Pinpoint the cell where the given text exists, returning its [X, Y] midpoint coordinate. 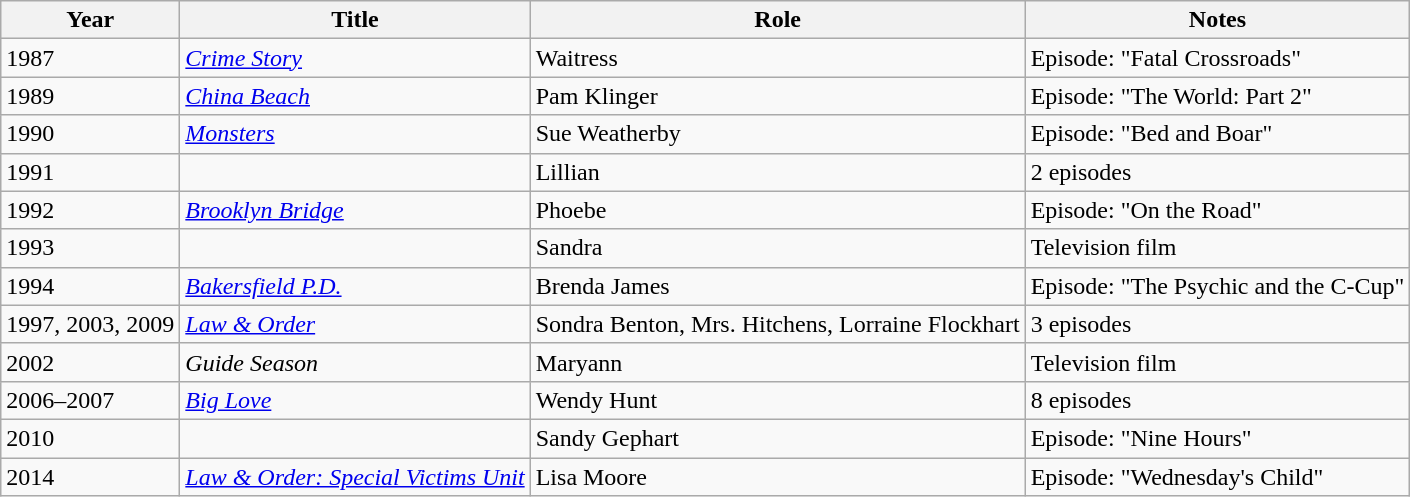
2014 [90, 477]
Big Love [355, 400]
Brenda James [778, 286]
2 episodes [1218, 172]
Episode: "Bed and Boar" [1218, 134]
Sue Weatherby [778, 134]
Bakersfield P.D. [355, 286]
1997, 2003, 2009 [90, 324]
Brooklyn Bridge [355, 210]
Role [778, 20]
Year [90, 20]
Sondra Benton, Mrs. Hitchens, Lorraine Flockhart [778, 324]
Episode: "Wednesday's Child" [1218, 477]
Episode: "On the Road" [1218, 210]
Law & Order: Special Victims Unit [355, 477]
1991 [90, 172]
Sandy Gephart [778, 438]
Episode: "Fatal Crossroads" [1218, 58]
1992 [90, 210]
1994 [90, 286]
1990 [90, 134]
2010 [90, 438]
1989 [90, 96]
Wendy Hunt [778, 400]
Sandra [778, 248]
Waitress [778, 58]
Episode: "The Psychic and the C-Cup" [1218, 286]
3 episodes [1218, 324]
Law & Order [355, 324]
Episode: "The World: Part 2" [1218, 96]
1993 [90, 248]
Maryann [778, 362]
2002 [90, 362]
Phoebe [778, 210]
Title [355, 20]
2006–2007 [90, 400]
Notes [1218, 20]
Episode: "Nine Hours" [1218, 438]
8 episodes [1218, 400]
China Beach [355, 96]
Lisa Moore [778, 477]
Pam Klinger [778, 96]
Crime Story [355, 58]
Guide Season [355, 362]
Lillian [778, 172]
1987 [90, 58]
Monsters [355, 134]
